Detect which cell encompasses the target text, then output its (X, Y) center coordinate. 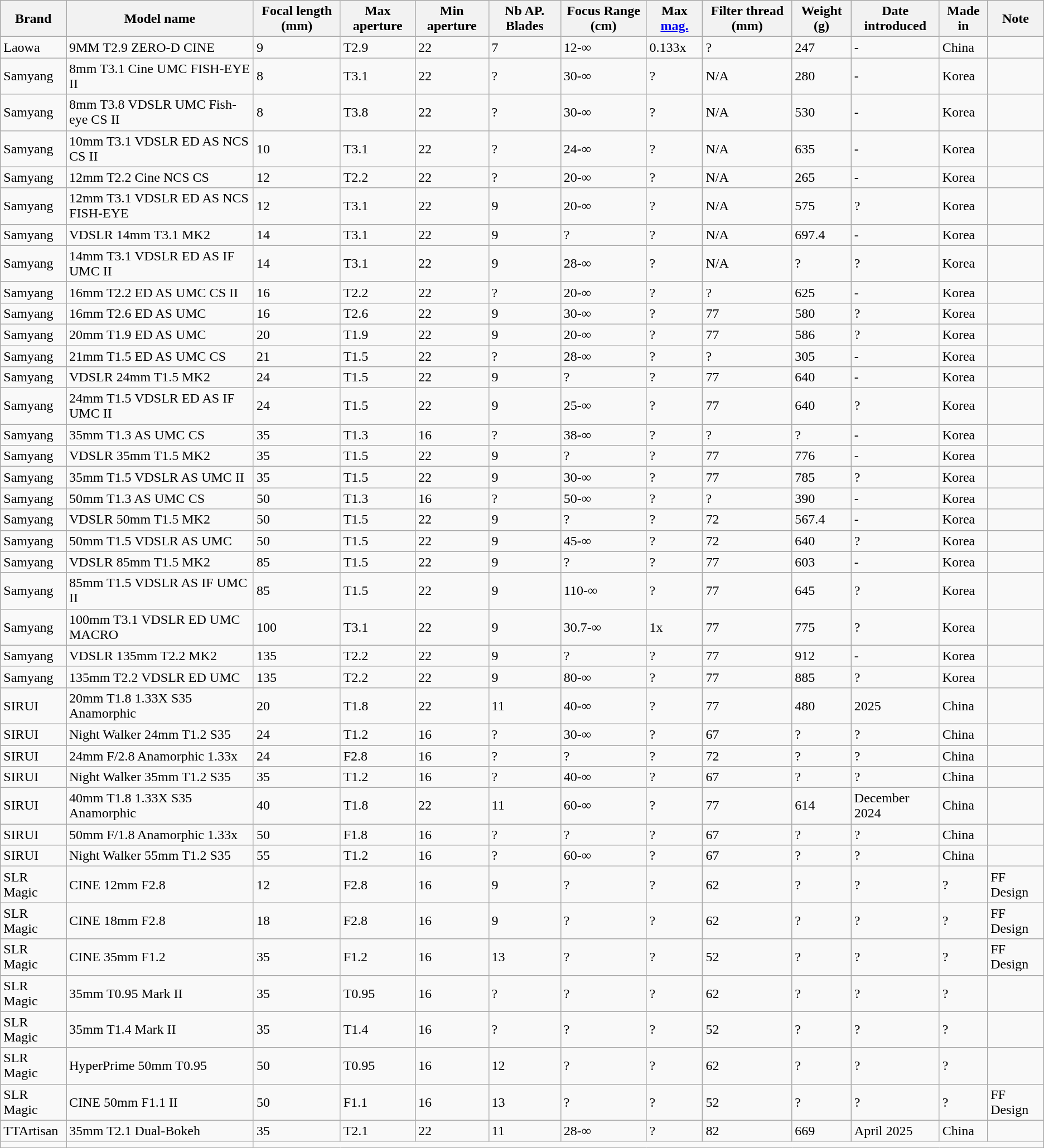
Laowa (33, 47)
480 (822, 706)
82 (747, 1131)
Focal length (mm) (297, 19)
35mm T2.1 Dual-Bokeh (159, 1131)
Brand (33, 19)
CINE 50mm F1.1 II (159, 1102)
T1.4 (378, 1029)
50mm T1.3 AS UMC CS (159, 498)
20mm T1.8 1.33X S35 Anamorphic (159, 706)
April 2025 (895, 1131)
Night Walker 55mm T1.2 S35 (159, 856)
TTArtisan (33, 1131)
912 (822, 656)
20mm T1.9 ED AS UMC (159, 335)
Filter thread (mm) (747, 19)
100 (297, 627)
21 (297, 356)
265 (822, 177)
55 (297, 856)
776 (822, 456)
135mm T2.2 VDSLR ED UMC (159, 677)
35mm T1.4 Mark II (159, 1029)
12-∞ (603, 47)
Min aperture (452, 19)
14mm T3.1 VDSLR ED AS IF UMC II (159, 263)
T2.1 (378, 1131)
Note (1016, 19)
Date introduced (895, 19)
35mm T1.3 AS UMC CS (159, 435)
F1.1 (378, 1102)
38-∞ (603, 435)
614 (822, 806)
VDSLR 85mm T1.5 MK2 (159, 562)
10 (297, 148)
VDSLR 24mm T1.5 MK2 (159, 377)
VDSLR 35mm T1.5 MK2 (159, 456)
24-∞ (603, 148)
586 (822, 335)
CINE 35mm F1.2 (159, 957)
7 (524, 47)
T1.9 (378, 335)
16mm T2.2 ED AS UMC CS II (159, 292)
HyperPrime 50mm T0.95 (159, 1066)
0.133x (675, 47)
645 (822, 591)
885 (822, 677)
567.4 (822, 520)
625 (822, 292)
110-∞ (603, 591)
Made in (964, 19)
247 (822, 47)
Max aperture (378, 19)
F1.2 (378, 957)
Night Walker 35mm T1.2 S35 (159, 777)
1x (675, 627)
35mm T1.5 VDSLR AS UMC II (159, 477)
45-∞ (603, 541)
50mm F/1.8 Anamorphic 1.33x (159, 835)
12mm T3.1 VDSLR ED AS NCS FISH-EYE (159, 206)
603 (822, 562)
T2.6 (378, 313)
16mm T2.6 ED AS UMC (159, 313)
40 (297, 806)
24mm F/2.8 Anamorphic 1.33x (159, 755)
305 (822, 356)
25-∞ (603, 406)
21mm T1.5 ED AS UMC CS (159, 356)
2025 (895, 706)
Max mag. (675, 19)
530 (822, 113)
Night Walker 24mm T1.2 S35 (159, 734)
Nb AP. Blades (524, 19)
24mm T1.5 VDSLR ED AS IF UMC II (159, 406)
669 (822, 1131)
18 (297, 921)
100mm T3.1 VDSLR ED UMC MACRO (159, 627)
Weight (g) (822, 19)
CINE 18mm F2.8 (159, 921)
390 (822, 498)
40mm T1.8 1.33X S35 Anamorphic (159, 806)
CINE 12mm F2.8 (159, 884)
T3.8 (378, 113)
575 (822, 206)
785 (822, 477)
8mm T3.1 Cine UMC FISH-EYE II (159, 76)
December 2024 (895, 806)
30.7-∞ (603, 627)
10mm T3.1 VDSLR ED AS NCS CS II (159, 148)
80-∞ (603, 677)
9MM T2.9 ZERO-D CINE (159, 47)
697.4 (822, 235)
8mm T3.8 VDSLR UMC Fish-eye CS II (159, 113)
635 (822, 148)
F1.8 (378, 835)
VDSLR 50mm T1.5 MK2 (159, 520)
35mm T0.95 Mark II (159, 994)
50-∞ (603, 498)
12mm T2.2 Cine NCS CS (159, 177)
Focus Range (cm) (603, 19)
85mm T1.5 VDSLR AS IF UMC II (159, 591)
Model name (159, 19)
775 (822, 627)
VDSLR 14mm T3.1 MK2 (159, 235)
T2.9 (378, 47)
280 (822, 76)
50mm T1.5 VDSLR AS UMC (159, 541)
VDSLR 135mm T2.2 MK2 (159, 656)
580 (822, 313)
